Search for the cell housing the specified text and yield its (X, Y) center coordinate. 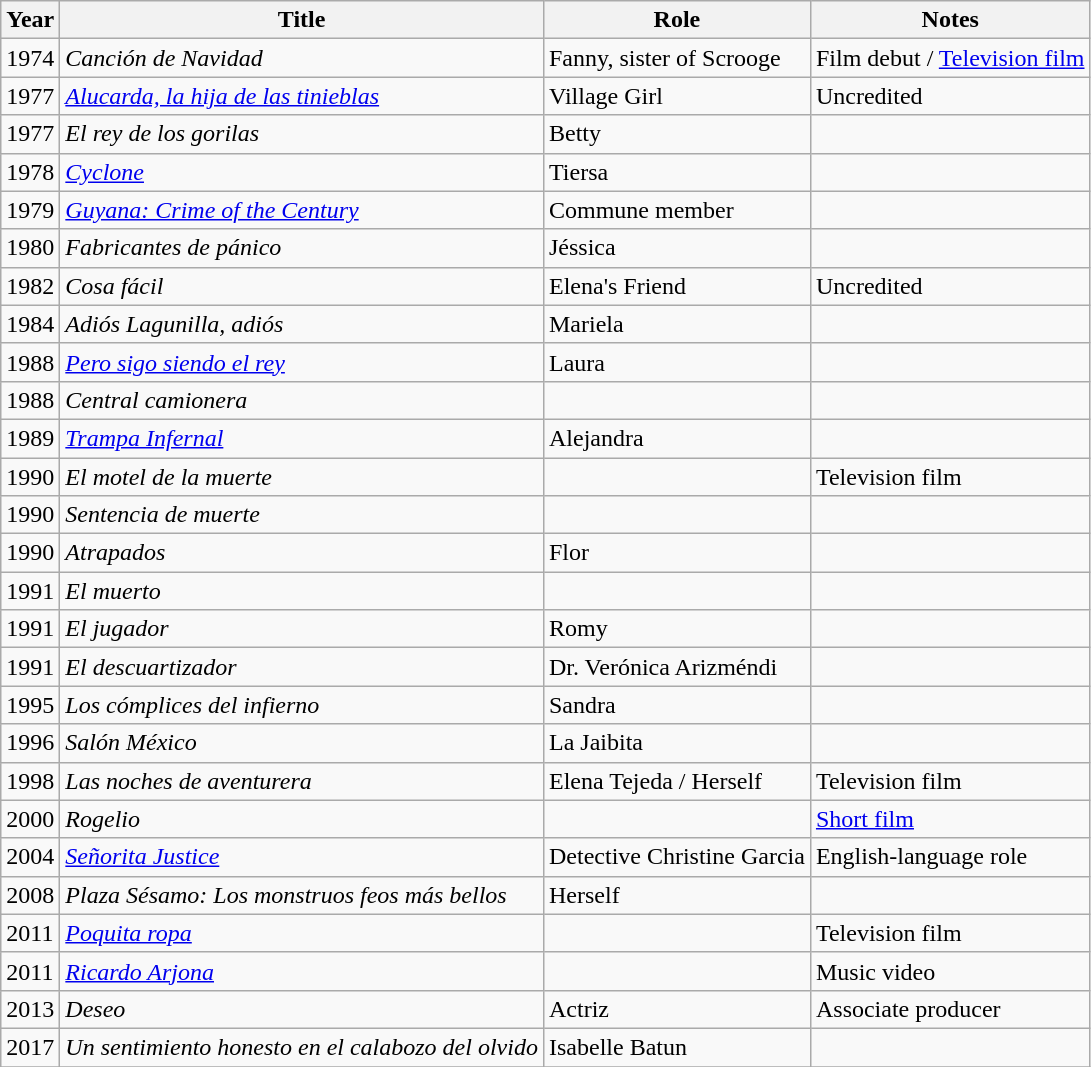
Mariela (676, 324)
1989 (30, 438)
Pero sigo siendo el rey (302, 362)
1979 (30, 210)
2000 (30, 819)
Commune member (676, 210)
Los cómplices del infierno (302, 705)
English-language role (950, 857)
1980 (30, 248)
1982 (30, 286)
Herself (676, 895)
Atrapados (302, 553)
Cosa fácil (302, 286)
Film debut / Television film (950, 58)
Associate producer (950, 1009)
1998 (30, 781)
1995 (30, 705)
Un sentimiento honesto en el calabozo del olvido (302, 1047)
Detective Christine Garcia (676, 857)
Actriz (676, 1009)
Guyana: Crime of the Century (302, 210)
Flor (676, 553)
Title (302, 20)
El descuartizador (302, 667)
Canción de Navidad (302, 58)
1996 (30, 743)
Isabelle Batun (676, 1047)
Alucarda, la hija de las tinieblas (302, 96)
El rey de los gorilas (302, 134)
Notes (950, 20)
Music video (950, 971)
1984 (30, 324)
El jugador (302, 629)
2008 (30, 895)
Village Girl (676, 96)
Adiós Lagunilla, adiós (302, 324)
La Jaibita (676, 743)
Señorita Justice (302, 857)
1974 (30, 58)
Poquita ropa (302, 933)
Plaza Sésamo: Los monstruos feos más bellos (302, 895)
Alejandra (676, 438)
2017 (30, 1047)
Elena Tejeda / Herself (676, 781)
Fanny, sister of Scrooge (676, 58)
Trampa Infernal (302, 438)
Year (30, 20)
Role (676, 20)
Ricardo Arjona (302, 971)
Sandra (676, 705)
Fabricantes de pánico (302, 248)
Betty (676, 134)
2013 (30, 1009)
Short film (950, 819)
2004 (30, 857)
Salón México (302, 743)
Dr. Verónica Arizméndi (676, 667)
Romy (676, 629)
Laura (676, 362)
Cyclone (302, 172)
Rogelio (302, 819)
Central camionera (302, 400)
Las noches de aventurera (302, 781)
1978 (30, 172)
El motel de la muerte (302, 477)
Sentencia de muerte (302, 515)
Elena's Friend (676, 286)
El muerto (302, 591)
Deseo (302, 1009)
Jéssica (676, 248)
Tiersa (676, 172)
